For the text-containing cell, return its midpoint in [x, y] coordinate format. 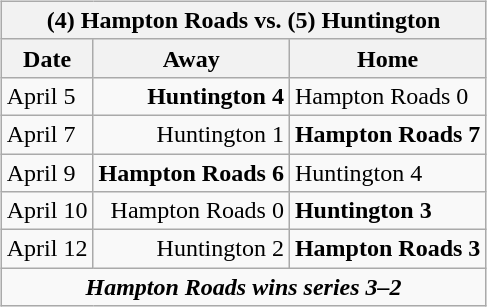
Hampton Roads wins series 3–2 [244, 287]
Home [387, 58]
April 9 [47, 173]
Huntington 2 [191, 249]
April 5 [47, 96]
Hampton Roads 7 [387, 134]
April 10 [47, 211]
Date [47, 58]
Hampton Roads 6 [191, 173]
(4) Hampton Roads vs. (5) Huntington [244, 20]
Hampton Roads 3 [387, 249]
April 7 [47, 134]
Huntington 3 [387, 211]
Huntington 1 [191, 134]
Away [191, 58]
April 12 [47, 249]
